Extract the (x, y) coordinate from the center of the cell holding the provided text.  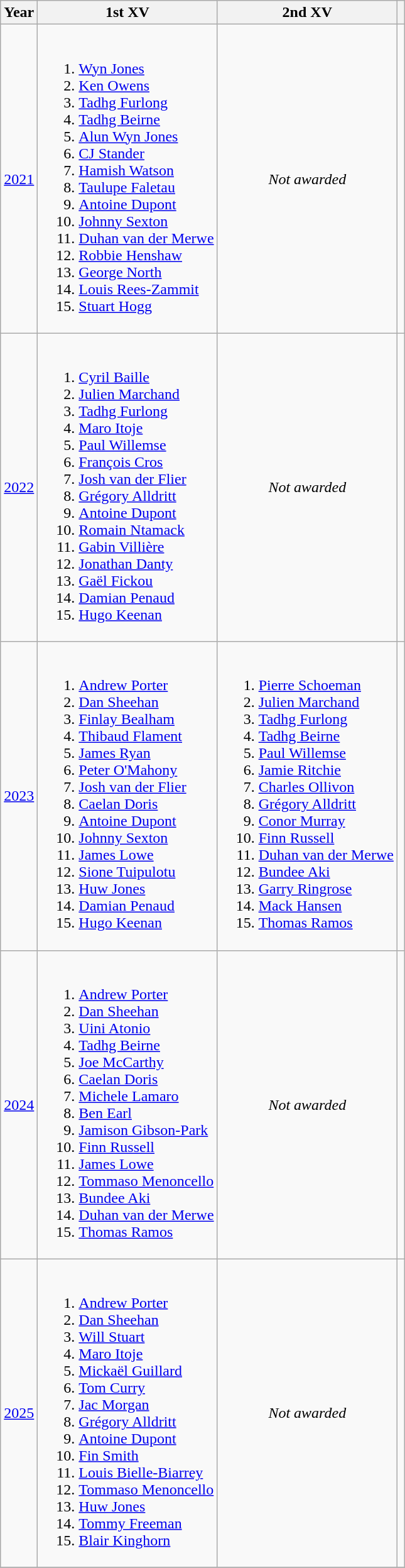
1st XV (127, 13)
Year (19, 13)
2025 (19, 1413)
2024 (19, 1105)
2021 (19, 178)
2023 (19, 796)
2nd XV (307, 13)
2022 (19, 488)
